Pinpoint the cell where the given text exists, returning its (x, y) midpoint coordinate. 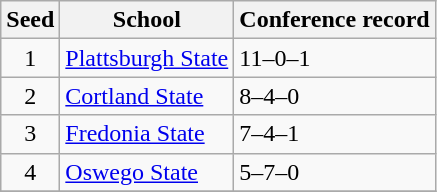
2 (30, 96)
3 (30, 134)
Conference record (334, 20)
Oswego State (147, 172)
Cortland State (147, 96)
Plattsburgh State (147, 58)
5–7–0 (334, 172)
11–0–1 (334, 58)
School (147, 20)
Seed (30, 20)
1 (30, 58)
7–4–1 (334, 134)
4 (30, 172)
8–4–0 (334, 96)
Fredonia State (147, 134)
